Search for the cell housing the specified text and yield its (x, y) center coordinate. 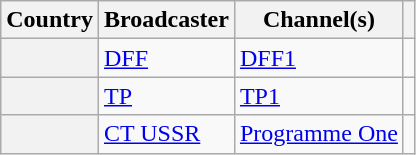
Channel(s) (318, 20)
DFF (166, 58)
DFF1 (318, 58)
Broadcaster (166, 20)
TP1 (318, 96)
TP (166, 96)
CT USSR (166, 134)
Programme One (318, 134)
Country (50, 20)
